Determine the (x, y) coordinate at the center of the cell enclosing the given text.  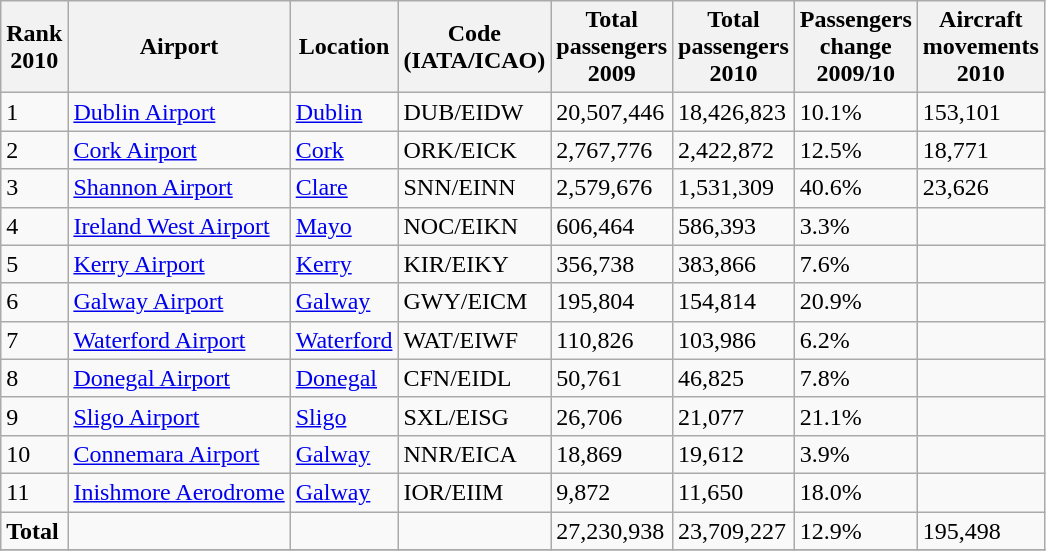
195,804 (612, 302)
12.9% (856, 531)
21.1% (856, 416)
Shannon Airport (179, 188)
10 (34, 454)
50,761 (612, 378)
356,738 (612, 264)
154,814 (734, 302)
9 (34, 416)
2,422,872 (734, 150)
18,869 (612, 454)
DUB/EIDW (474, 112)
NOC/EIKN (474, 226)
IOR/EIIM (474, 492)
110,826 (612, 340)
Passengerschange2009/10 (856, 47)
1,531,309 (734, 188)
18,426,823 (734, 112)
Dublin Airport (179, 112)
Sligo (344, 416)
KIR/EIKY (474, 264)
Ireland West Airport (179, 226)
18.0% (856, 492)
Dublin (344, 112)
21,077 (734, 416)
7.6% (856, 264)
9,872 (612, 492)
WAT/EIWF (474, 340)
27,230,938 (612, 531)
6.2% (856, 340)
26,706 (612, 416)
Sligo Airport (179, 416)
103,986 (734, 340)
Total (34, 531)
6 (34, 302)
18,771 (980, 150)
Aircraftmovements2010 (980, 47)
Cork (344, 150)
4 (34, 226)
11 (34, 492)
586,393 (734, 226)
Kerry (344, 264)
Inishmore Aerodrome (179, 492)
Connemara Airport (179, 454)
Airport (179, 47)
NNR/EICA (474, 454)
8 (34, 378)
Location (344, 47)
195,498 (980, 531)
SXL/EISG (474, 416)
Waterford Airport (179, 340)
Code(IATA/ICAO) (474, 47)
GWY/EICM (474, 302)
40.6% (856, 188)
Galway Airport (179, 302)
Totalpassengers2010 (734, 47)
2,767,776 (612, 150)
12.5% (856, 150)
Rank2010 (34, 47)
Donegal Airport (179, 378)
20,507,446 (612, 112)
11,650 (734, 492)
Donegal (344, 378)
7 (34, 340)
20.9% (856, 302)
Mayo (344, 226)
Kerry Airport (179, 264)
10.1% (856, 112)
3.9% (856, 454)
7.8% (856, 378)
46,825 (734, 378)
3.3% (856, 226)
Cork Airport (179, 150)
153,101 (980, 112)
2,579,676 (612, 188)
1 (34, 112)
19,612 (734, 454)
Clare (344, 188)
Waterford (344, 340)
3 (34, 188)
ORK/EICK (474, 150)
23,709,227 (734, 531)
2 (34, 150)
CFN/EIDL (474, 378)
606,464 (612, 226)
23,626 (980, 188)
SNN/EINN (474, 188)
Totalpassengers2009 (612, 47)
383,866 (734, 264)
5 (34, 264)
